Detect which cell encompasses the target text, then output its (X, Y) center coordinate. 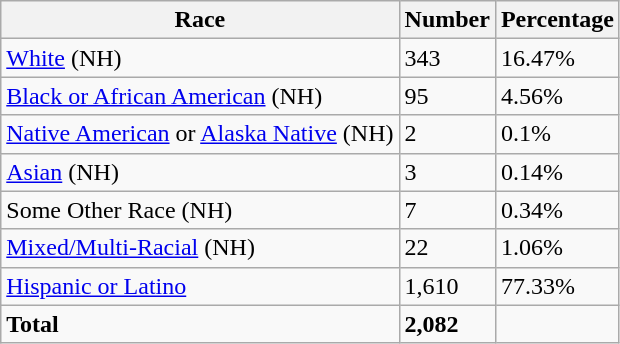
3 (447, 172)
77.33% (557, 286)
0.34% (557, 210)
Total (200, 324)
16.47% (557, 58)
2 (447, 134)
95 (447, 96)
Percentage (557, 20)
Number (447, 20)
1.06% (557, 248)
0.14% (557, 172)
Some Other Race (NH) (200, 210)
Race (200, 20)
Hispanic or Latino (200, 286)
Black or African American (NH) (200, 96)
0.1% (557, 134)
4.56% (557, 96)
White (NH) (200, 58)
1,610 (447, 286)
22 (447, 248)
Mixed/Multi-Racial (NH) (200, 248)
Native American or Alaska Native (NH) (200, 134)
2,082 (447, 324)
343 (447, 58)
Asian (NH) (200, 172)
7 (447, 210)
